Return the (X, Y) coordinate for the center point of the cell that contains the specified text.  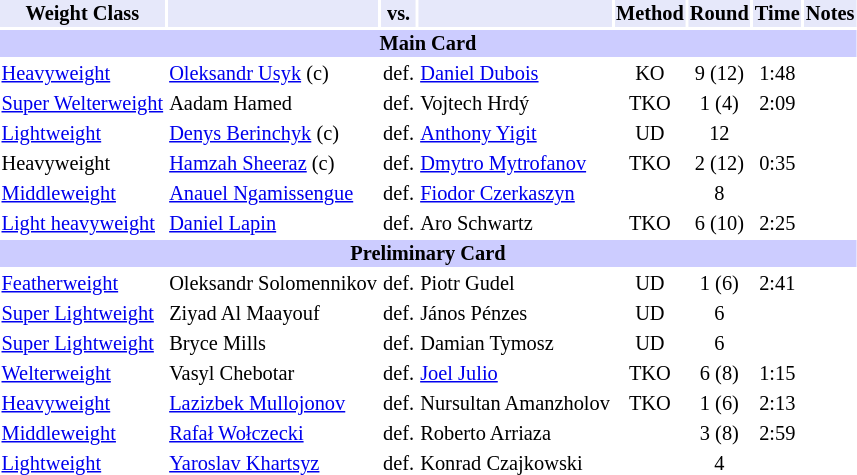
János Pénzes (516, 314)
Nursultan Amanzholov (516, 404)
1:15 (777, 374)
Denys Berinchyk (c) (274, 134)
Weight Class (82, 14)
vs. (399, 14)
Round (719, 14)
Time (777, 14)
2:13 (777, 404)
8 (719, 194)
Daniel Dubois (516, 74)
Anthony Yigit (516, 134)
Aro Schwartz (516, 224)
Hamzah Sheeraz (c) (274, 164)
2:41 (777, 284)
KO (650, 74)
Oleksandr Usyk (c) (274, 74)
Roberto Arriaza (516, 434)
12 (719, 134)
2:09 (777, 104)
Bryce Mills (274, 344)
1:48 (777, 74)
0:35 (777, 164)
Anauel Ngamissengue (274, 194)
2 (12) (719, 164)
Oleksandr Solomennikov (274, 284)
Vojtech Hrdý (516, 104)
Method (650, 14)
Preliminary Card (428, 254)
Aadam Hamed (274, 104)
Joel Julio (516, 374)
Super Welterweight (82, 104)
Damian Tymosz (516, 344)
Featherweight (82, 284)
Ziyad Al Maayouf (274, 314)
Notes (830, 14)
6 (10) (719, 224)
2:25 (777, 224)
9 (12) (719, 74)
1 (4) (719, 104)
3 (8) (719, 434)
Main Card (428, 44)
2:59 (777, 434)
Vasyl Chebotar (274, 374)
Lightweight (82, 134)
Welterweight (82, 374)
Fiodor Czerkaszyn (516, 194)
Dmytro Mytrofanov (516, 164)
Lazizbek Mullojonov (274, 404)
Light heavyweight (82, 224)
Rafał Wołczecki (274, 434)
Daniel Lapin (274, 224)
Piotr Gudel (516, 284)
6 (8) (719, 374)
